Scan for the cell matching the given text and deliver its [x, y] coordinate at center. 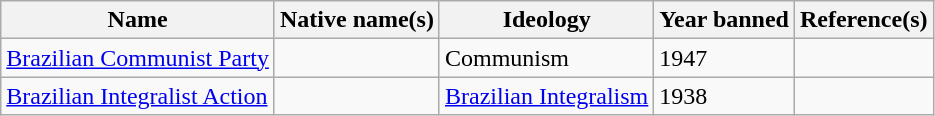
Reference(s) [864, 20]
Brazilian Integralism [546, 96]
Ideology [546, 20]
Native name(s) [356, 20]
Year banned [724, 20]
1938 [724, 96]
Brazilian Integralist Action [138, 96]
Communism [546, 58]
1947 [724, 58]
Brazilian Communist Party [138, 58]
Name [138, 20]
